Find where the given text appears and provide that cell's center as [x, y] coordinate. 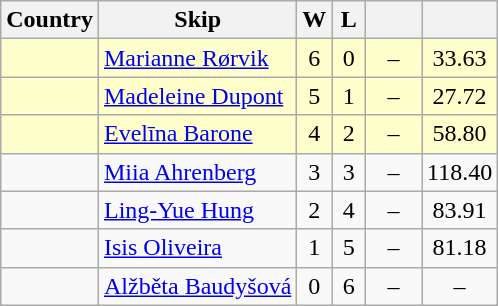
Madeleine Dupont [197, 96]
L [349, 20]
27.72 [460, 96]
58.80 [460, 134]
Evelīna Barone [197, 134]
Marianne Rørvik [197, 58]
Miia Ahrenberg [197, 172]
W [314, 20]
Isis Oliveira [197, 248]
Skip [197, 20]
Ling-Yue Hung [197, 210]
81.18 [460, 248]
83.91 [460, 210]
33.63 [460, 58]
Country [50, 20]
118.40 [460, 172]
Alžběta Baudyšová [197, 286]
